Detect which cell encompasses the target text, then output its [x, y] center coordinate. 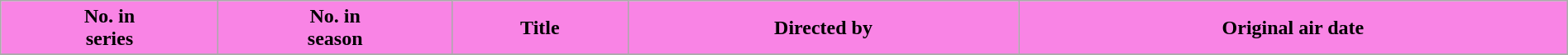
No. inseason [335, 28]
Title [539, 28]
No. inseries [109, 28]
Directed by [823, 28]
Original air date [1293, 28]
